Detect which cell encompasses the target text, then output its (X, Y) center coordinate. 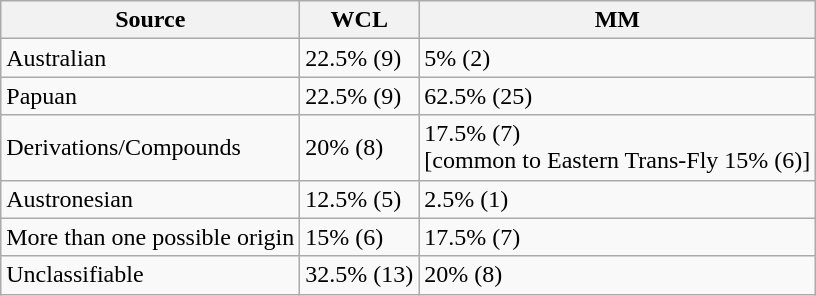
More than one possible origin (150, 237)
Derivations/Compounds (150, 148)
5% (2) (618, 58)
2.5% (1) (618, 199)
Austronesian (150, 199)
62.5% (25) (618, 96)
12.5% (5) (360, 199)
32.5% (13) (360, 275)
WCL (360, 20)
Australian (150, 58)
MM (618, 20)
Source (150, 20)
15% (6) (360, 237)
Papuan (150, 96)
17.5% (7) (618, 237)
Unclassifiable (150, 275)
17.5% (7) [common to Eastern Trans-Fly 15% (6)] (618, 148)
